From the cell containing the given text, extract its center point as (x, y) coordinate. 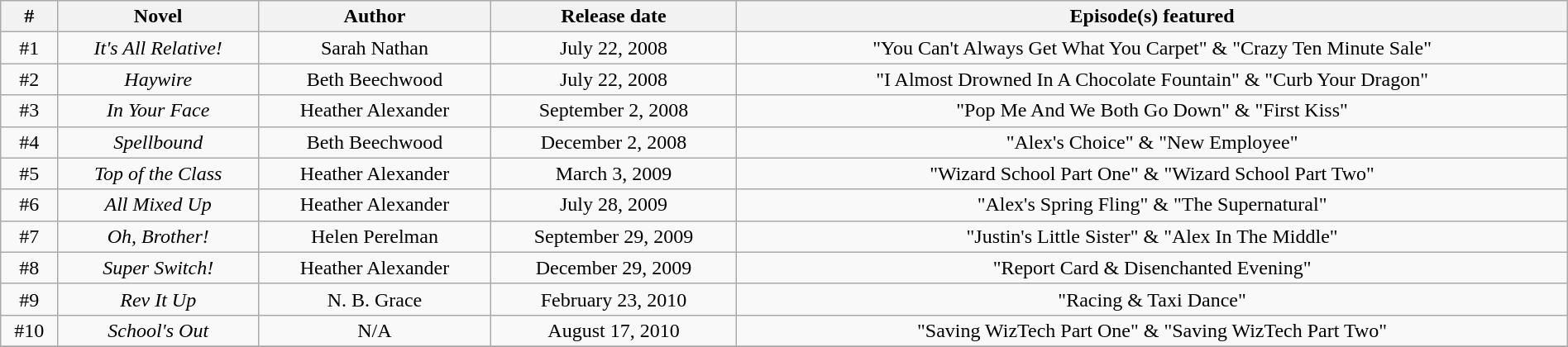
Sarah Nathan (375, 48)
Spellbound (159, 142)
Episode(s) featured (1152, 17)
September 29, 2009 (614, 236)
July 28, 2009 (614, 205)
#1 (30, 48)
September 2, 2008 (614, 111)
Super Switch! (159, 268)
Novel (159, 17)
N. B. Grace (375, 299)
In Your Face (159, 111)
#9 (30, 299)
It's All Relative! (159, 48)
Rev It Up (159, 299)
August 17, 2010 (614, 330)
"Report Card & Disenchanted Evening" (1152, 268)
#4 (30, 142)
December 29, 2009 (614, 268)
Author (375, 17)
Helen Perelman (375, 236)
"Alex's Spring Fling" & "The Supernatural" (1152, 205)
Release date (614, 17)
"Racing & Taxi Dance" (1152, 299)
Haywire (159, 79)
#3 (30, 111)
"Saving WizTech Part One" & "Saving WizTech Part Two" (1152, 330)
February 23, 2010 (614, 299)
"You Can't Always Get What You Carpet" & "Crazy Ten Minute Sale" (1152, 48)
#10 (30, 330)
"Pop Me And We Both Go Down" & "First Kiss" (1152, 111)
N/A (375, 330)
#6 (30, 205)
#7 (30, 236)
#2 (30, 79)
"I Almost Drowned In A Chocolate Fountain" & "Curb Your Dragon" (1152, 79)
"Alex's Choice" & "New Employee" (1152, 142)
"Wizard School Part One" & "Wizard School Part Two" (1152, 173)
Oh, Brother! (159, 236)
#8 (30, 268)
Top of the Class (159, 173)
All Mixed Up (159, 205)
#5 (30, 173)
School's Out (159, 330)
December 2, 2008 (614, 142)
"Justin's Little Sister" & "Alex In The Middle" (1152, 236)
March 3, 2009 (614, 173)
# (30, 17)
